Capture the cell that displays the provided text and extract its [x, y] central coordinate. 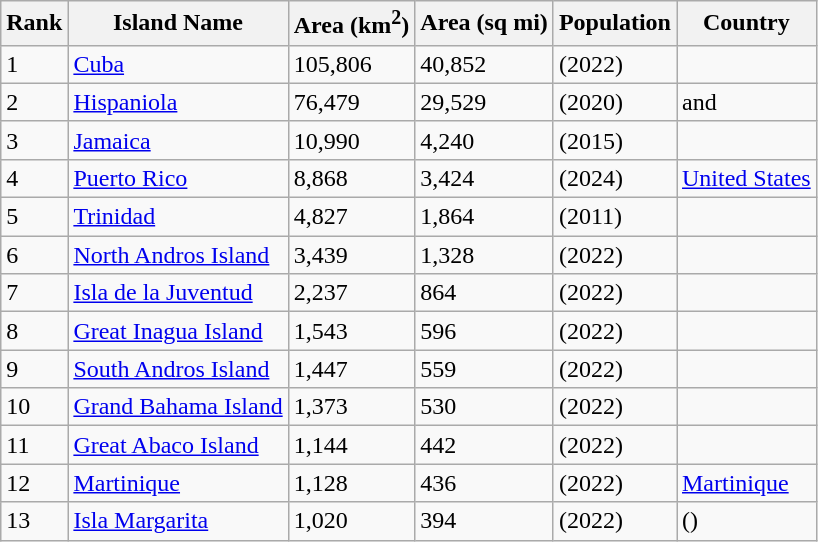
Rank [34, 24]
(2011) [614, 217]
Puerto Rico [178, 178]
40,852 [484, 64]
394 [484, 521]
105,806 [352, 64]
6 [34, 255]
Population [614, 24]
Jamaica [178, 140]
Trinidad [178, 217]
Cuba [178, 64]
29,529 [484, 102]
1,144 [352, 445]
Isla Margarita [178, 521]
596 [484, 331]
442 [484, 445]
Grand Bahama Island [178, 407]
1 [34, 64]
11 [34, 445]
Island Name [178, 24]
(2020) [614, 102]
South Andros Island [178, 369]
864 [484, 293]
1,373 [352, 407]
8 [34, 331]
Area (km2) [352, 24]
7 [34, 293]
1,128 [352, 483]
12 [34, 483]
Hispaniola [178, 102]
1,447 [352, 369]
and [746, 102]
9 [34, 369]
(2024) [614, 178]
436 [484, 483]
3,439 [352, 255]
Area (sq mi) [484, 24]
10,990 [352, 140]
Isla de la Juventud [178, 293]
8,868 [352, 178]
2 [34, 102]
1,543 [352, 331]
530 [484, 407]
3 [34, 140]
4,827 [352, 217]
1,864 [484, 217]
Country [746, 24]
1,328 [484, 255]
North Andros Island [178, 255]
() [746, 521]
76,479 [352, 102]
Great Inagua Island [178, 331]
United States [746, 178]
1,020 [352, 521]
4 [34, 178]
10 [34, 407]
3,424 [484, 178]
4,240 [484, 140]
13 [34, 521]
2,237 [352, 293]
559 [484, 369]
5 [34, 217]
Great Abaco Island [178, 445]
(2015) [614, 140]
